Determine the [X, Y] coordinate at the center of the cell enclosing the given text.  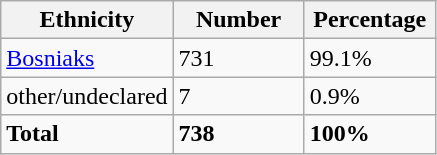
0.9% [370, 96]
7 [238, 96]
99.1% [370, 58]
100% [370, 134]
other/undeclared [87, 96]
731 [238, 58]
Bosniaks [87, 58]
738 [238, 134]
Total [87, 134]
Percentage [370, 20]
Ethnicity [87, 20]
Number [238, 20]
